Determine the [x, y] coordinate at the center of the cell enclosing the given text.  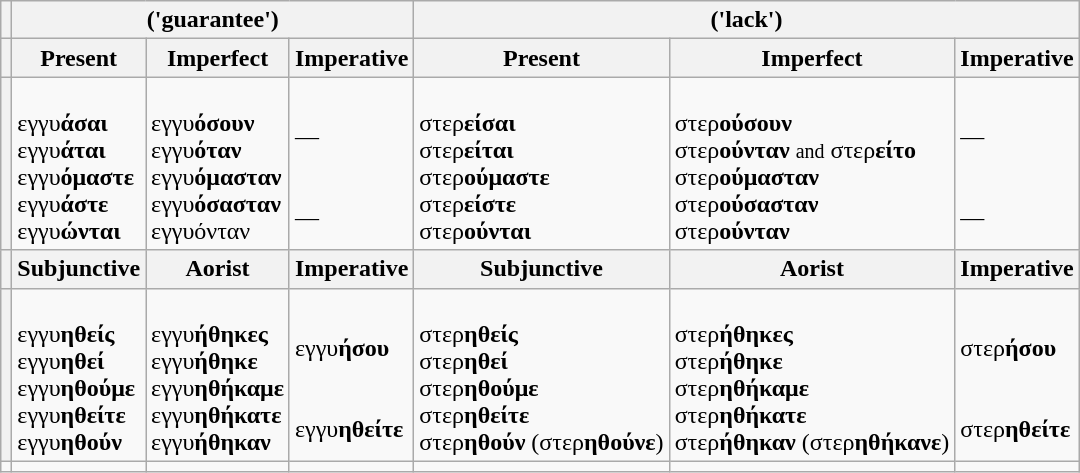
εγγυήθηκεςεγγυήθηκεεγγυηθήκαμεεγγυηθήκατεεγγυήθηκαν [218, 374]
στερήσου στερηθείτε [1017, 374]
στερείσαιστερείταιστερούμαστεστερείστεστερούνται [542, 164]
εγγυηθείςεγγυηθείεγγυηθούμεεγγυηθείτεεγγυηθούν [79, 374]
εγγυόσουνεγγυότανεγγυόμαστανεγγυόσαστανεγγυόνταν [218, 164]
εγγυάσαιεγγυάταιεγγυόμαστεεγγυάστεεγγυώνται [79, 164]
('guarantee') [213, 20]
στερούσουν στερούνταν and στερείτοστερούμαστανστερούσαστανστερούνταν [812, 164]
στερήθηκεςστερήθηκεστερηθήκαμεστερηθήκατεστερήθηκαν (στερηθήκανε) [812, 374]
εγγυήσου εγγυηθείτε [351, 374]
('lack') [746, 20]
στερηθείςστερηθείστερηθούμεστερηθείτεστερηθούν (στερηθούνε) [542, 374]
